Pinpoint the cell where the given text exists, returning its [X, Y] midpoint coordinate. 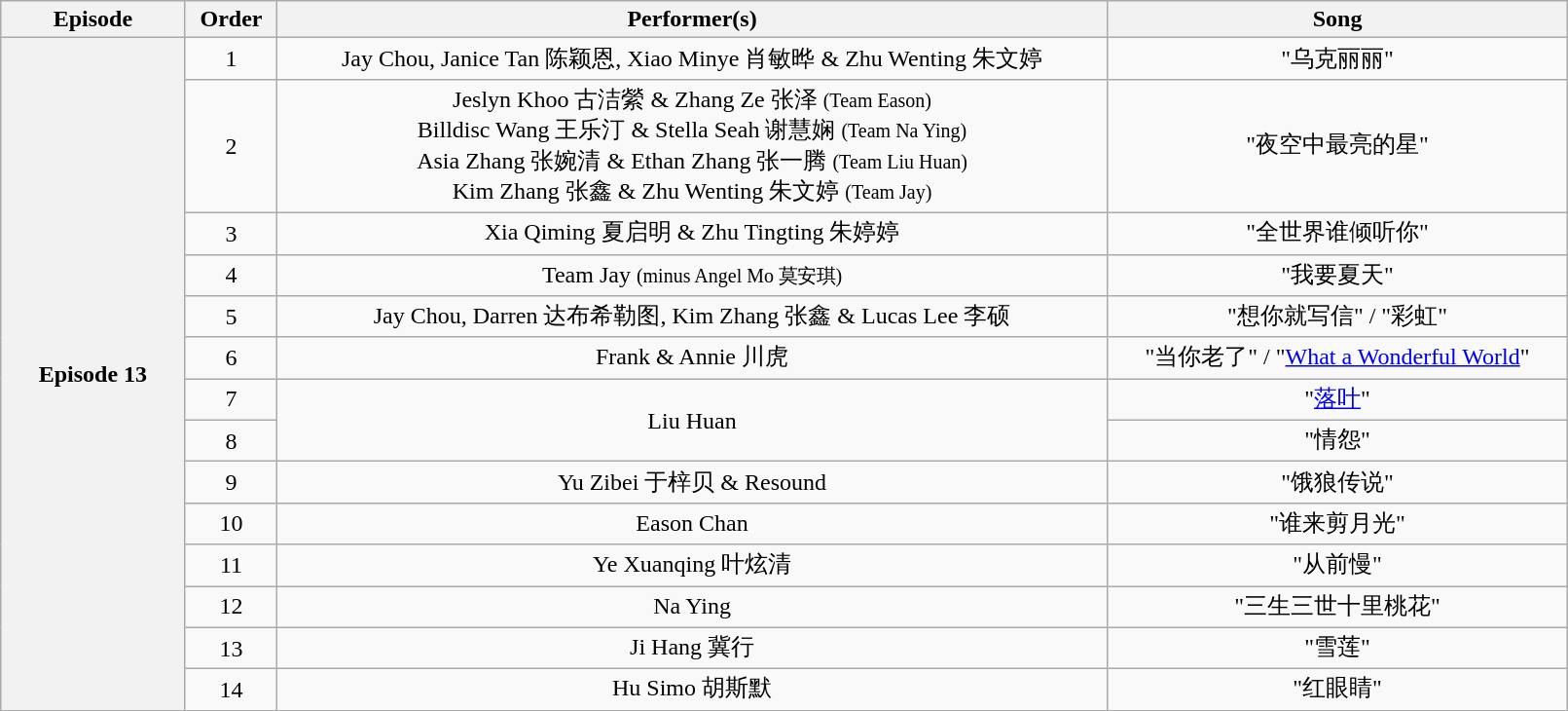
Liu Huan [692, 421]
"情怨" [1337, 440]
5 [232, 318]
Jay Chou, Janice Tan 陈颖恩, Xiao Minye 肖敏晔 & Zhu Wenting 朱文婷 [692, 58]
13 [232, 649]
"雪莲" [1337, 649]
"饿狼传说" [1337, 483]
Performer(s) [692, 19]
7 [232, 399]
11 [232, 565]
Song [1337, 19]
3 [232, 234]
Team Jay (minus Angel Mo 莫安琪) [692, 275]
"红眼睛" [1337, 690]
12 [232, 608]
"落叶" [1337, 399]
Na Ying [692, 608]
"当你老了" / "What a Wonderful World" [1337, 358]
"乌克丽丽" [1337, 58]
9 [232, 483]
Episode 13 [93, 374]
"三生三世十里桃花" [1337, 608]
"从前慢" [1337, 565]
4 [232, 275]
Jay Chou, Darren 达布希勒图, Kim Zhang 张鑫 & Lucas Lee 李硕 [692, 318]
Ji Hang 冀行 [692, 649]
Eason Chan [692, 524]
"谁来剪月光" [1337, 524]
"夜空中最亮的星" [1337, 146]
Frank & Annie 川虎 [692, 358]
"全世界谁倾听你" [1337, 234]
Hu Simo 胡斯默 [692, 690]
"我要夏天" [1337, 275]
14 [232, 690]
Ye Xuanqing 叶炫清 [692, 565]
10 [232, 524]
2 [232, 146]
Episode [93, 19]
Yu Zibei 于梓贝 & Resound [692, 483]
Xia Qiming 夏启明 & Zhu Tingting 朱婷婷 [692, 234]
6 [232, 358]
1 [232, 58]
Order [232, 19]
8 [232, 440]
"想你就写信" / "彩虹" [1337, 318]
